Pinpoint the cell where the given text exists, returning its [X, Y] midpoint coordinate. 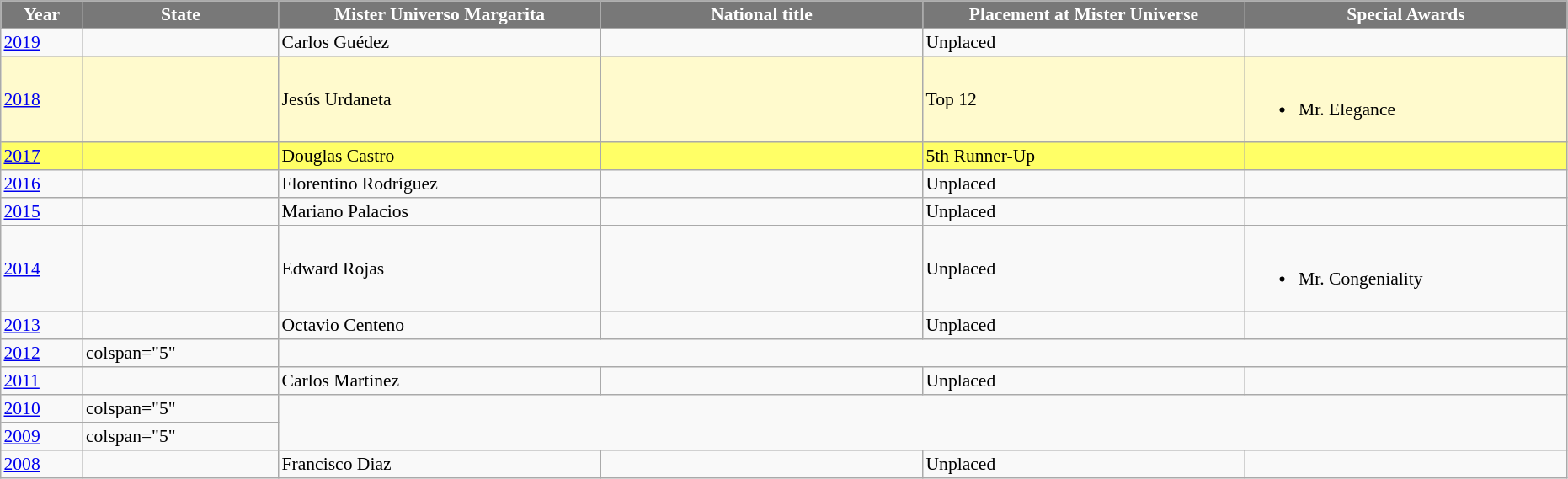
2019 [42, 42]
Carlos Martínez [440, 381]
2013 [42, 325]
Special Awards [1405, 15]
2011 [42, 381]
State [180, 15]
2008 [42, 463]
2015 [42, 210]
2012 [42, 352]
Mister Universo Margarita [440, 15]
2016 [42, 184]
2018 [42, 99]
2010 [42, 407]
2017 [42, 155]
National title [761, 15]
Carlos Guédez [440, 42]
5th Runner-Up [1084, 155]
Mariano Palacios [440, 210]
Douglas Castro [440, 155]
2009 [42, 436]
2014 [42, 268]
Mr. Congeniality [1405, 268]
Octavio Centeno [440, 325]
Jesús Urdaneta [440, 99]
Top 12 [1084, 99]
Mr. Elegance [1405, 99]
Francisco Diaz [440, 463]
Edward Rojas [440, 268]
Placement at Mister Universe [1084, 15]
Florentino Rodríguez [440, 184]
Year [42, 15]
